Return (x, y) of the center of cell containing provided text 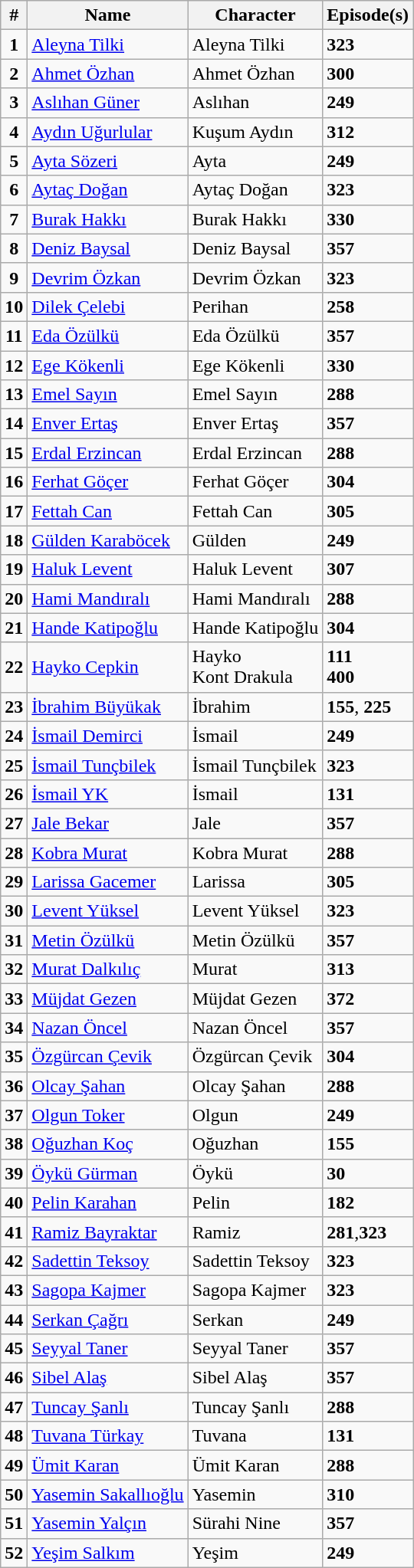
Oğuzhan Koç (107, 1144)
23 (14, 707)
17 (14, 511)
155 (368, 1144)
51 (14, 1524)
44 (14, 1319)
12 (14, 366)
Pelin (255, 1202)
Yeşim Salkım (107, 1553)
Hayko Cepkin (107, 667)
Yasemin (255, 1494)
İsmail Demirci (107, 736)
İbrahim Büyükak (107, 707)
41 (14, 1232)
Yeşim (255, 1553)
26 (14, 794)
2 (14, 74)
21 (14, 628)
281,323 (368, 1232)
19 (14, 569)
Serkan (255, 1319)
Olgun Toker (107, 1115)
Ayta Sözeri (107, 161)
310 (368, 1494)
Sürahi Nine (255, 1524)
8 (14, 248)
Murat Dalkılıç (107, 969)
307 (368, 569)
300 (368, 74)
Gülden Karaböcek (107, 540)
Jale Bekar (107, 823)
36 (14, 1086)
52 (14, 1553)
9 (14, 277)
Perihan (255, 307)
37 (14, 1115)
Jale (255, 823)
Ayta (255, 161)
49 (14, 1465)
111400 (368, 667)
29 (14, 882)
39 (14, 1173)
1 (14, 44)
31 (14, 940)
Olgun (255, 1115)
14 (14, 424)
Serkan Çağrı (107, 1319)
46 (14, 1378)
Öykü (255, 1173)
22 (14, 667)
50 (14, 1494)
15 (14, 453)
13 (14, 395)
38 (14, 1144)
Character (255, 15)
Kuşum Aydın (255, 132)
7 (14, 219)
45 (14, 1349)
Ramiz (255, 1232)
35 (14, 1057)
Larissa (255, 882)
313 (368, 969)
Name (107, 15)
27 (14, 823)
Öykü Gürman (107, 1173)
Yasemin Yalçın (107, 1524)
32 (14, 969)
Tuvana (255, 1436)
10 (14, 307)
Oğuzhan (255, 1144)
155, 225 (368, 707)
47 (14, 1407)
182 (368, 1202)
Murat (255, 969)
28 (14, 853)
Episode(s) (368, 15)
Aslıhan (255, 103)
18 (14, 540)
312 (368, 132)
# (14, 15)
25 (14, 765)
Yasemin Sakallıoğlu (107, 1494)
Ramiz Bayraktar (107, 1232)
Pelin Karahan (107, 1202)
Larissa Gacemer (107, 882)
6 (14, 190)
34 (14, 1028)
42 (14, 1261)
HaykoKont Drakula (255, 667)
Aydın Uğurlular (107, 132)
4 (14, 132)
33 (14, 999)
258 (368, 307)
16 (14, 482)
İsmail YK (107, 794)
24 (14, 736)
48 (14, 1436)
5 (14, 161)
11 (14, 336)
Aslıhan Güner (107, 103)
Gülden (255, 540)
20 (14, 599)
372 (368, 999)
43 (14, 1290)
İbrahim (255, 707)
Dilek Çelebi (107, 307)
3 (14, 103)
Tuvana Türkay (107, 1436)
40 (14, 1202)
